Identify which cell holds the provided text, then report its (x, y) central coordinate. 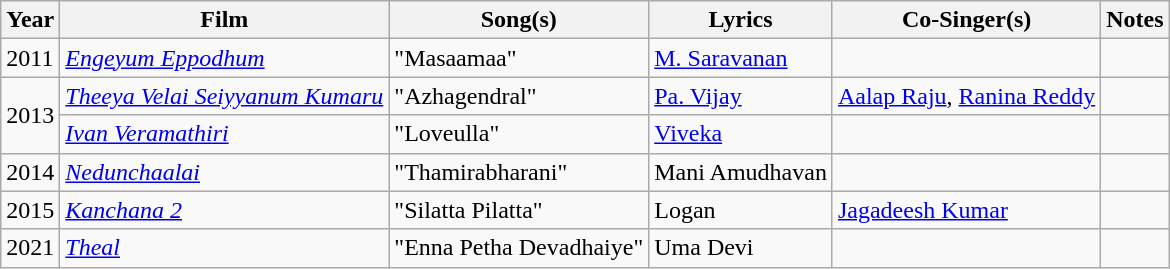
"Silatta Pilatta" (519, 210)
Notes (1135, 20)
Jagadeesh Kumar (966, 210)
"Enna Petha Devadhaiye" (519, 248)
Film (224, 20)
"Azhagendral" (519, 96)
Uma Devi (741, 248)
Theal (224, 248)
Engeyum Eppodhum (224, 58)
Year (30, 20)
Theeya Velai Seiyyanum Kumaru (224, 96)
Nedunchaalai (224, 172)
2011 (30, 58)
2021 (30, 248)
Kanchana 2 (224, 210)
Song(s) (519, 20)
Lyrics (741, 20)
2015 (30, 210)
2014 (30, 172)
Viveka (741, 134)
Logan (741, 210)
"Masaamaa" (519, 58)
2013 (30, 115)
"Loveulla" (519, 134)
Co-Singer(s) (966, 20)
Pa. Vijay (741, 96)
Ivan Veramathiri (224, 134)
Aalap Raju, Ranina Reddy (966, 96)
"Thamirabharani" (519, 172)
Mani Amudhavan (741, 172)
M. Saravanan (741, 58)
